Return [x, y] of the center of cell containing provided text 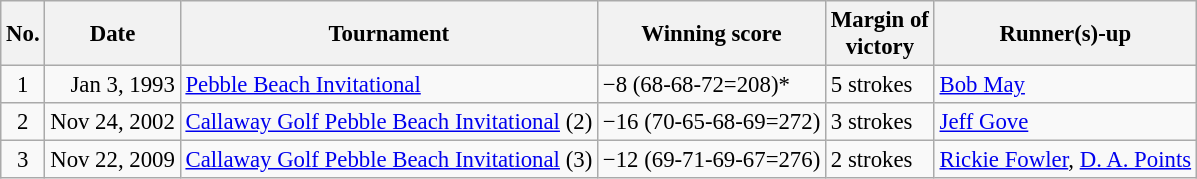
1 [23, 85]
5 strokes [880, 85]
Winning score [712, 34]
Callaway Golf Pebble Beach Invitational (2) [388, 122]
Pebble Beach Invitational [388, 85]
No. [23, 34]
Nov 22, 2009 [112, 160]
Runner(s)-up [1065, 34]
2 [23, 122]
Date [112, 34]
Nov 24, 2002 [112, 122]
2 strokes [880, 160]
Jeff Gove [1065, 122]
3 strokes [880, 122]
Tournament [388, 34]
−16 (70-65-68-69=272) [712, 122]
−8 (68-68-72=208)* [712, 85]
Margin ofvictory [880, 34]
Callaway Golf Pebble Beach Invitational (3) [388, 160]
Bob May [1065, 85]
Rickie Fowler, D. A. Points [1065, 160]
−12 (69-71-69-67=276) [712, 160]
3 [23, 160]
Jan 3, 1993 [112, 85]
